Search for the cell housing the specified text and yield its [X, Y] center coordinate. 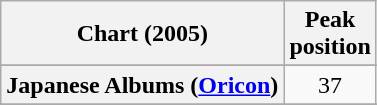
37 [330, 85]
Japanese Albums (Oricon) [142, 85]
Peakposition [330, 34]
Chart (2005) [142, 34]
